Return the (X, Y) coordinate for the center point of the cell that contains the specified text.  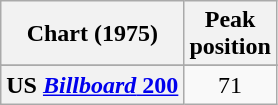
Chart (1975) (92, 34)
US Billboard 200 (92, 85)
71 (230, 85)
Peakposition (230, 34)
